Find where the given text appears and provide that cell's center as (X, Y) coordinate. 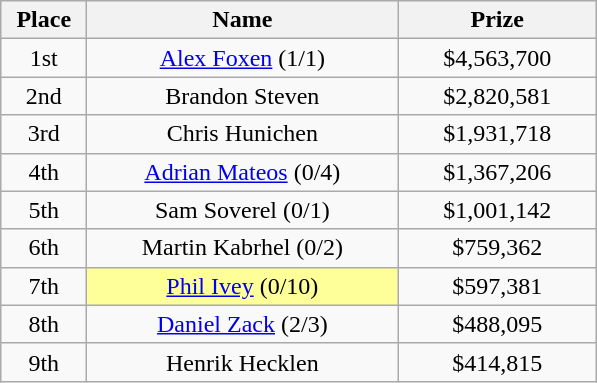
$759,362 (498, 248)
$1,001,142 (498, 210)
Henrik Hecklen (242, 362)
$1,931,718 (498, 134)
$4,563,700 (498, 58)
Place (44, 20)
Martin Kabrhel (0/2) (242, 248)
Name (242, 20)
8th (44, 324)
3rd (44, 134)
Adrian Mateos (0/4) (242, 172)
$488,095 (498, 324)
5th (44, 210)
Prize (498, 20)
$414,815 (498, 362)
Brandon Steven (242, 96)
Sam Soverel (0/1) (242, 210)
1st (44, 58)
$2,820,581 (498, 96)
2nd (44, 96)
$1,367,206 (498, 172)
Chris Hunichen (242, 134)
$597,381 (498, 286)
9th (44, 362)
6th (44, 248)
Daniel Zack (2/3) (242, 324)
Alex Foxen (1/1) (242, 58)
4th (44, 172)
7th (44, 286)
Phil Ivey (0/10) (242, 286)
